Provide the (x, y) coordinate of the cell's center where the given text is located.  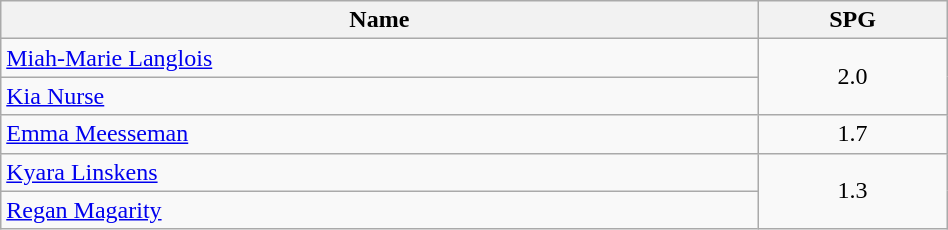
SPG (852, 20)
Kyara Linskens (380, 172)
Regan Magarity (380, 210)
1.3 (852, 191)
Kia Nurse (380, 96)
Miah-Marie Langlois (380, 58)
Name (380, 20)
1.7 (852, 134)
Emma Meesseman (380, 134)
2.0 (852, 77)
